From the cell containing the given text, extract its center point as (x, y) coordinate. 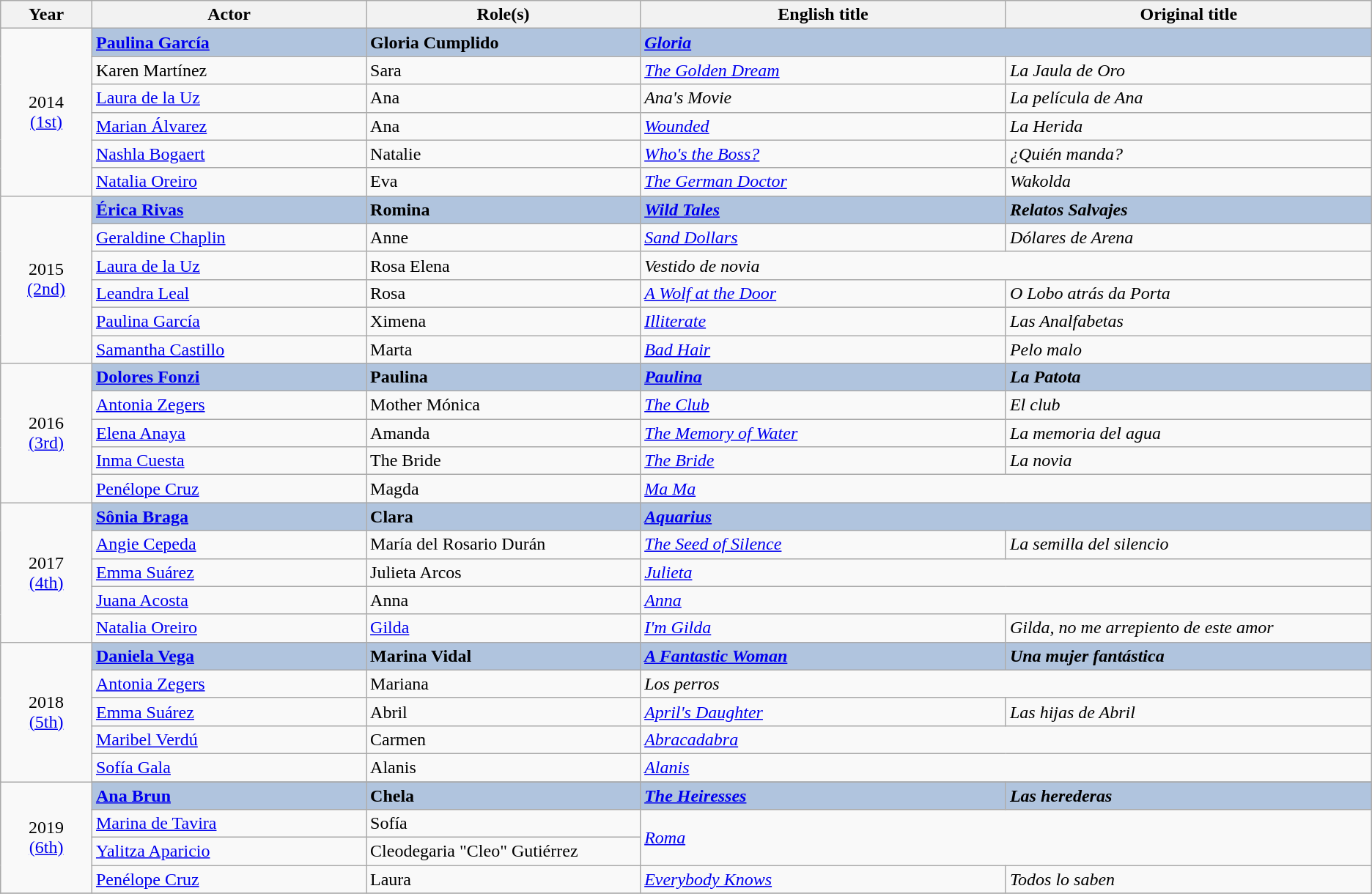
El club (1189, 405)
Una mujer fantástica (1189, 656)
Las hijas de Abril (1189, 712)
Chela (504, 795)
Wakolda (1189, 182)
O Lobo atrás da Porta (1189, 293)
Eva (504, 182)
Julieta Arcos (504, 572)
Magda (504, 489)
La memoria del agua (1189, 433)
Las Analfabetas (1189, 321)
April's Daughter (824, 712)
Angie Cepeda (229, 544)
Gloria (1006, 43)
Clara (504, 517)
La película de Ana (1189, 98)
Rosa (504, 293)
Yalitza Aparicio (229, 851)
Aquarius (1006, 517)
La Jaula de Oro (1189, 70)
Sand Dollars (824, 237)
Karen Martínez (229, 70)
Sara (504, 70)
Las herederas (1189, 795)
Vestido de novia (1006, 265)
María del Rosario Durán (504, 544)
Role(s) (504, 15)
Marian Álvarez (229, 126)
Laura (504, 879)
Who's the Boss? (824, 154)
Abril (504, 712)
A Wolf at the Door (824, 293)
Maribel Verdú (229, 739)
Marina Vidal (504, 656)
Ana's Movie (824, 98)
Romina (504, 210)
Todos lo saben (1189, 879)
Anne (504, 237)
Year (47, 15)
Wounded (824, 126)
Inma Cuesta (229, 461)
Illiterate (824, 321)
Mariana (504, 684)
Gilda, no me arrepiento de este amor (1189, 628)
¿Quién manda? (1189, 154)
2017(4th) (47, 572)
Geraldine Chaplin (229, 237)
Dolores Fonzi (229, 377)
Original title (1189, 15)
2018(5th) (47, 712)
Marta (504, 350)
Pelo malo (1189, 350)
Bad Hair (824, 350)
Wild Tales (824, 210)
2019(6th) (47, 837)
Sofía Gala (229, 767)
Actor (229, 15)
La Herida (1189, 126)
The Golden Dream (824, 70)
La semilla del silencio (1189, 544)
Dólares de Arena (1189, 237)
Los perros (1006, 684)
Sônia Braga (229, 517)
I'm Gilda (824, 628)
Ximena (504, 321)
Julieta (1006, 572)
Nashla Bogaert (229, 154)
2015(2nd) (47, 279)
A Fantastic Woman (824, 656)
Natalie (504, 154)
Ma Ma (1006, 489)
Everybody Knows (824, 879)
Leandra Leal (229, 293)
Mother Mónica (504, 405)
Roma (1006, 838)
The Memory of Water (824, 433)
Sofía (504, 824)
The Heiresses (824, 795)
Elena Anaya (229, 433)
The Club (824, 405)
Cleodegaria "Cleo" Gutiérrez (504, 851)
Érica Rivas (229, 210)
Amanda (504, 433)
The Seed of Silence (824, 544)
Rosa Elena (504, 265)
2016(3rd) (47, 433)
Gloria Cumplido (504, 43)
The German Doctor (824, 182)
Relatos Salvajes (1189, 210)
Marina de Tavira (229, 824)
2014(1st) (47, 112)
Ana Brun (229, 795)
Daniela Vega (229, 656)
Abracadabra (1006, 739)
Gilda (504, 628)
La novia (1189, 461)
Samantha Castillo (229, 350)
English title (824, 15)
Juana Acosta (229, 600)
La Patota (1189, 377)
Carmen (504, 739)
